Locate the cell with the specified text and output its (x, y) center coordinate. 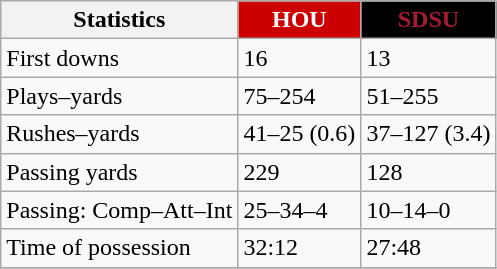
Passing yards (120, 172)
51–255 (428, 96)
27:48 (428, 248)
Passing: Comp–Att–Int (120, 210)
Rushes–yards (120, 134)
Statistics (120, 20)
32:12 (300, 248)
10–14–0 (428, 210)
229 (300, 172)
HOU (300, 20)
25–34–4 (300, 210)
37–127 (3.4) (428, 134)
41–25 (0.6) (300, 134)
Plays–yards (120, 96)
First downs (120, 58)
13 (428, 58)
75–254 (300, 96)
SDSU (428, 20)
Time of possession (120, 248)
16 (300, 58)
128 (428, 172)
